Return the (X, Y) coordinate for the center point of the cell that contains the specified text.  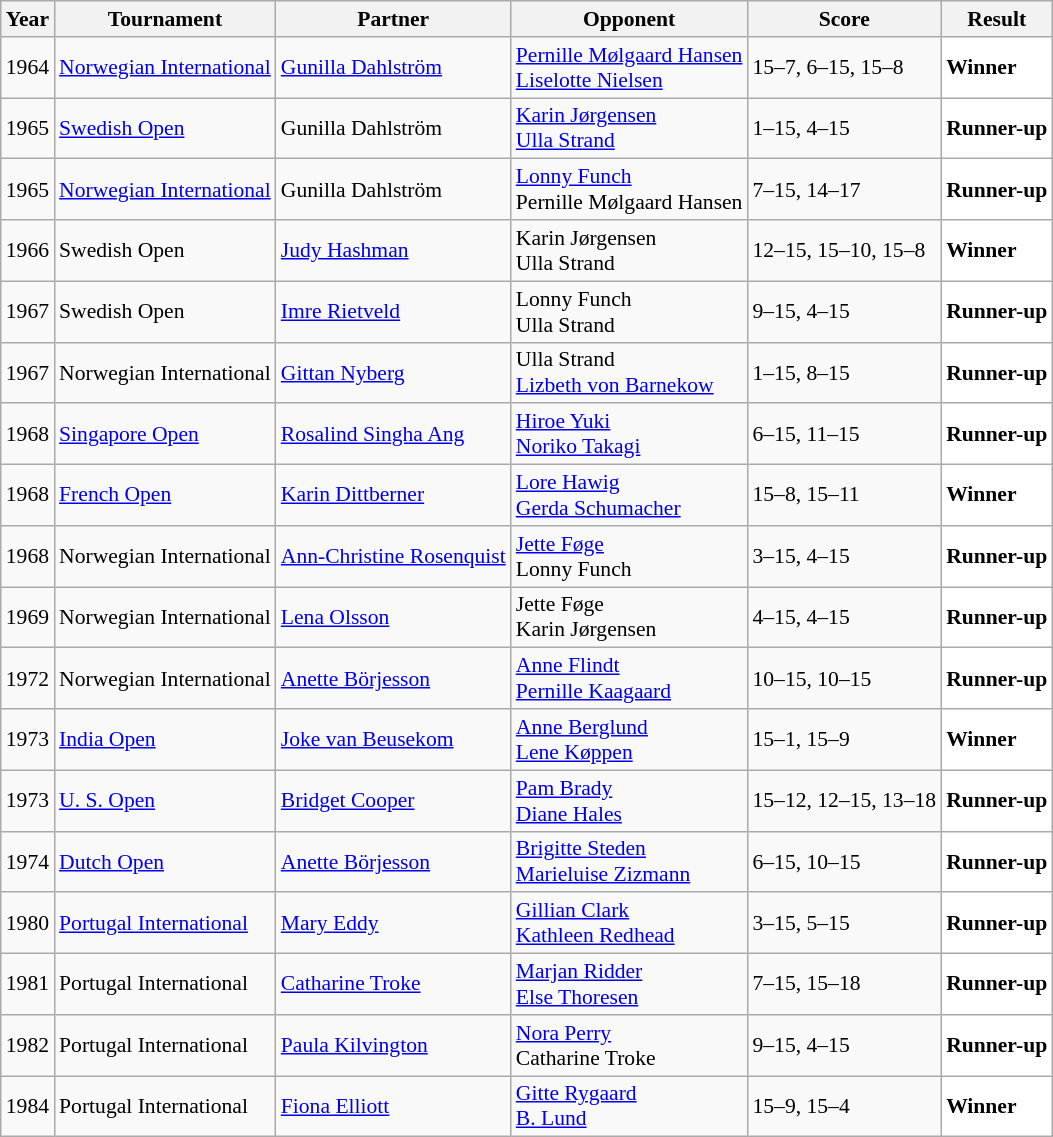
Pernille Mølgaard Hansen Liselotte Nielsen (630, 68)
1–15, 4–15 (844, 128)
Opponent (630, 19)
1964 (28, 68)
U. S. Open (165, 800)
Ulla Strand Lizbeth von Barnekow (630, 372)
Partner (394, 19)
Year (28, 19)
Gillian Clark Kathleen Redhead (630, 924)
Brigitte Steden Marieluise Zizmann (630, 862)
Judy Hashman (394, 250)
7–15, 15–18 (844, 984)
Lena Olsson (394, 618)
4–15, 4–15 (844, 618)
Singapore Open (165, 434)
1984 (28, 1106)
Joke van Beusekom (394, 740)
Anne Berglund Lene Køppen (630, 740)
3–15, 5–15 (844, 924)
6–15, 10–15 (844, 862)
Dutch Open (165, 862)
15–12, 12–15, 13–18 (844, 800)
3–15, 4–15 (844, 556)
12–15, 15–10, 15–8 (844, 250)
Jette Føge Lonny Funch (630, 556)
Score (844, 19)
French Open (165, 496)
15–8, 15–11 (844, 496)
Result (996, 19)
Rosalind Singha Ang (394, 434)
1972 (28, 678)
1966 (28, 250)
Gitte Rygaard B. Lund (630, 1106)
15–7, 6–15, 15–8 (844, 68)
Pam Brady Diane Hales (630, 800)
1981 (28, 984)
1974 (28, 862)
Marjan Ridder Else Thoresen (630, 984)
Mary Eddy (394, 924)
Fiona Elliott (394, 1106)
Jette Føge Karin Jørgensen (630, 618)
1982 (28, 1046)
Lonny Funch Pernille Mølgaard Hansen (630, 190)
Gittan Nyberg (394, 372)
Lore Hawig Gerda Schumacher (630, 496)
Tournament (165, 19)
6–15, 11–15 (844, 434)
15–9, 15–4 (844, 1106)
India Open (165, 740)
1969 (28, 618)
Bridget Cooper (394, 800)
Paula Kilvington (394, 1046)
15–1, 15–9 (844, 740)
7–15, 14–17 (844, 190)
Hiroe Yuki Noriko Takagi (630, 434)
10–15, 10–15 (844, 678)
1–15, 8–15 (844, 372)
Anne Flindt Pernille Kaagaard (630, 678)
Nora Perry Catharine Troke (630, 1046)
1980 (28, 924)
Imre Rietveld (394, 312)
Catharine Troke (394, 984)
Karin Dittberner (394, 496)
Ann-Christine Rosenquist (394, 556)
Lonny Funch Ulla Strand (630, 312)
